Find where the given text appears and provide that cell's center as [x, y] coordinate. 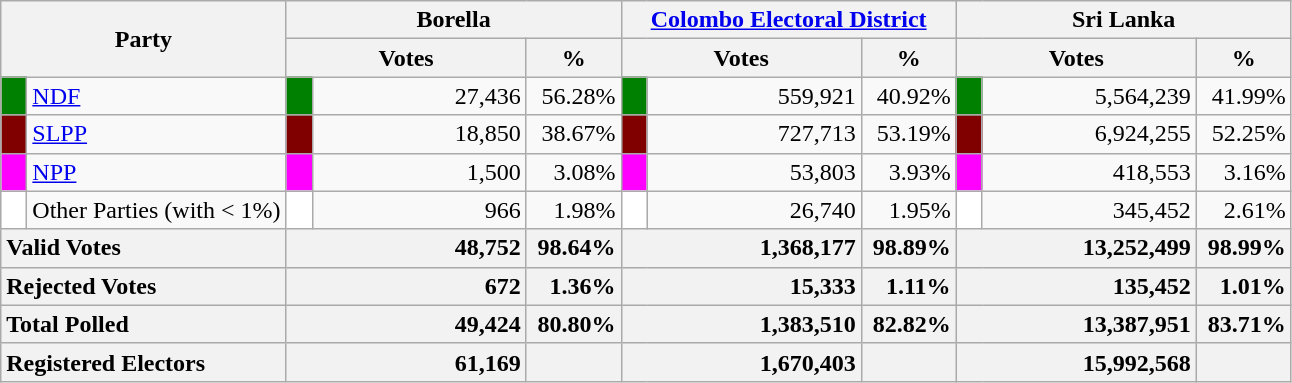
48,752 [406, 248]
727,713 [754, 134]
345,452 [1089, 210]
98.99% [1244, 248]
672 [406, 286]
27,436 [419, 96]
SLPP [156, 134]
13,252,499 [1076, 248]
559,921 [754, 96]
Colombo Electoral District [788, 20]
Other Parties (with < 1%) [156, 210]
Sri Lanka [1124, 20]
3.93% [908, 172]
1,500 [419, 172]
1.95% [908, 210]
61,169 [406, 362]
Borella [454, 20]
98.64% [574, 248]
1.11% [908, 286]
1,383,510 [741, 324]
Valid Votes [144, 248]
13,387,951 [1076, 324]
98.89% [908, 248]
5,564,239 [1089, 96]
40.92% [908, 96]
52.25% [1244, 134]
3.08% [574, 172]
Party [144, 39]
966 [419, 210]
135,452 [1076, 286]
18,850 [419, 134]
80.80% [574, 324]
Total Polled [144, 324]
6,924,255 [1089, 134]
15,333 [741, 286]
1,368,177 [741, 248]
2.61% [1244, 210]
53,803 [754, 172]
1.36% [574, 286]
83.71% [1244, 324]
NPP [156, 172]
1.01% [1244, 286]
NDF [156, 96]
1,670,403 [741, 362]
82.82% [908, 324]
1.98% [574, 210]
15,992,568 [1076, 362]
49,424 [406, 324]
3.16% [1244, 172]
56.28% [574, 96]
38.67% [574, 134]
Registered Electors [144, 362]
41.99% [1244, 96]
418,553 [1089, 172]
Rejected Votes [144, 286]
53.19% [908, 134]
26,740 [754, 210]
